Return the (x, y) coordinate for the center point of the cell that contains the specified text.  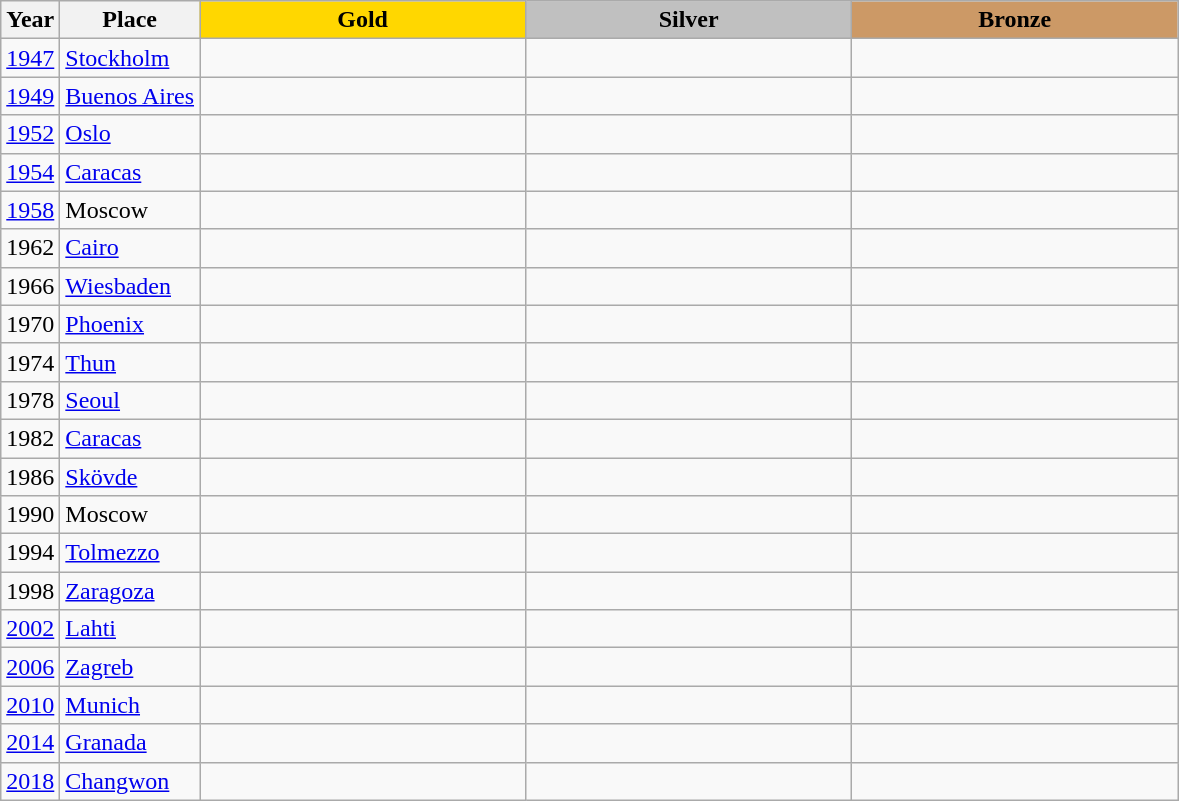
1949 (30, 96)
2018 (30, 781)
Seoul (130, 400)
Munich (130, 705)
2010 (30, 705)
1978 (30, 400)
Place (130, 20)
1990 (30, 515)
Changwon (130, 781)
Year (30, 20)
Stockholm (130, 58)
1958 (30, 210)
Silver (689, 20)
1954 (30, 172)
Phoenix (130, 324)
1962 (30, 248)
Zagreb (130, 667)
1952 (30, 134)
1974 (30, 362)
Oslo (130, 134)
1970 (30, 324)
Granada (130, 743)
Buenos Aires (130, 96)
Lahti (130, 629)
2014 (30, 743)
Thun (130, 362)
Tolmezzo (130, 553)
Gold (363, 20)
1947 (30, 58)
2002 (30, 629)
1966 (30, 286)
1994 (30, 553)
1998 (30, 591)
Wiesbaden (130, 286)
1986 (30, 477)
1982 (30, 438)
Bronze (1015, 20)
2006 (30, 667)
Cairo (130, 248)
Skövde (130, 477)
Zaragoza (130, 591)
